Find where the given text appears and provide that cell's center as (x, y) coordinate. 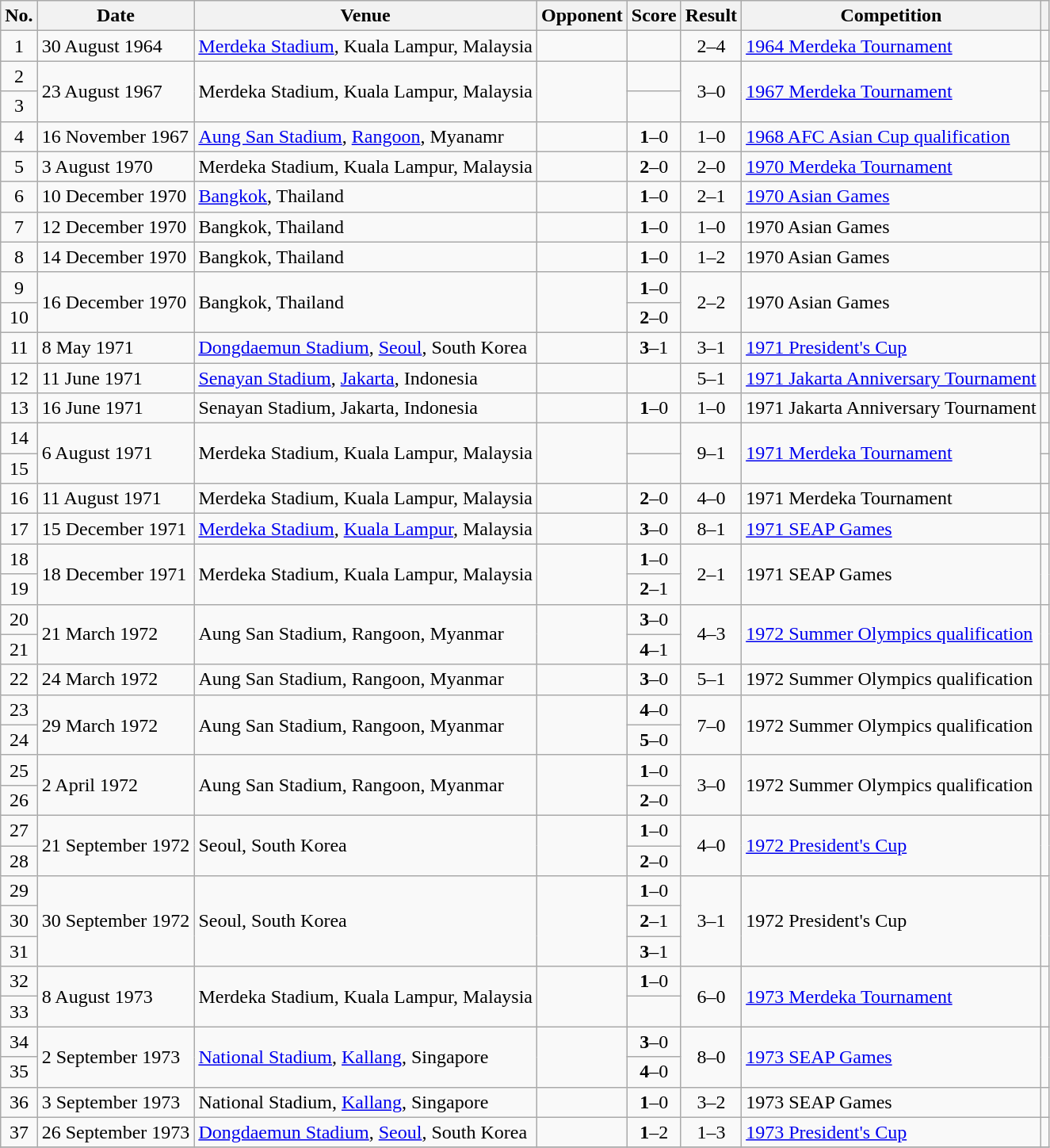
29 (19, 891)
10 December 1970 (116, 197)
14 (19, 438)
Aung San Stadium, Rangoon, Myanamr (366, 136)
2 April 1972 (116, 785)
30 August 1964 (116, 46)
2–4 (711, 46)
12 December 1970 (116, 227)
3 August 1970 (116, 166)
1973 President's Cup (892, 1132)
24 (19, 740)
15 December 1971 (116, 529)
31 (19, 951)
14 December 1970 (116, 257)
22 (19, 679)
1968 AFC Asian Cup qualification (892, 136)
8 May 1971 (116, 347)
6 August 1971 (116, 453)
33 (19, 1012)
34 (19, 1042)
1967 Merdeka Tournament (892, 91)
18 (19, 559)
1–3 (711, 1132)
2–2 (711, 302)
2 (19, 76)
3–2 (711, 1102)
36 (19, 1102)
12 (19, 378)
18 December 1971 (116, 574)
20 (19, 619)
24 March 1972 (116, 679)
Result (711, 16)
35 (19, 1072)
8–0 (711, 1057)
21 (19, 649)
4–3 (711, 634)
Venue (366, 16)
2 September 1973 (116, 1057)
6–0 (711, 997)
11 (19, 347)
15 (19, 469)
Competition (892, 16)
7 (19, 227)
28 (19, 860)
26 September 1973 (116, 1132)
4 (19, 136)
16 (19, 499)
26 (19, 800)
1970 Merdeka Tournament (892, 166)
16 December 1970 (116, 302)
Score (654, 16)
8 (19, 257)
13 (19, 408)
No. (19, 16)
23 August 1967 (116, 91)
1973 Merdeka Tournament (892, 997)
4–1 (654, 649)
11 June 1971 (116, 378)
25 (19, 770)
3 (19, 106)
19 (19, 589)
1971 President's Cup (892, 347)
8 August 1973 (116, 997)
1964 Merdeka Tournament (892, 46)
6 (19, 197)
9–1 (711, 453)
27 (19, 830)
9 (19, 287)
21 September 1972 (116, 845)
7–0 (711, 725)
21 March 1972 (116, 634)
11 August 1971 (116, 499)
1 (19, 46)
37 (19, 1132)
Date (116, 16)
10 (19, 317)
17 (19, 529)
8–1 (711, 529)
30 (19, 921)
16 November 1967 (116, 136)
5–0 (654, 740)
23 (19, 710)
32 (19, 982)
29 March 1972 (116, 725)
3 September 1973 (116, 1102)
Opponent (582, 16)
30 September 1972 (116, 921)
5 (19, 166)
16 June 1971 (116, 408)
